Search for the cell housing the specified text and yield its [X, Y] center coordinate. 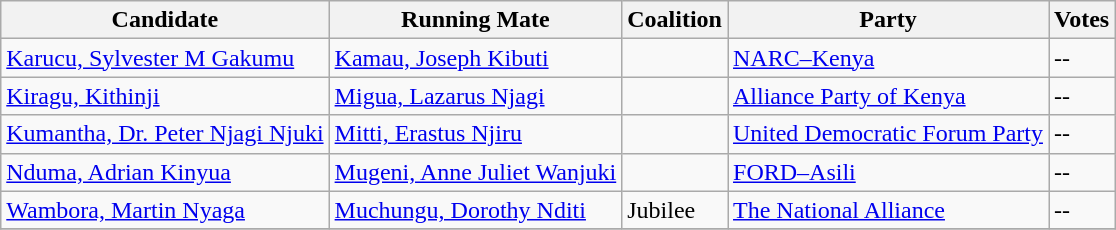
Kamau, Joseph Kibuti [476, 58]
Nduma, Adrian Kinyua [165, 172]
Migua, Lazarus Njagi [476, 96]
NARC–Kenya [888, 58]
Muchungu, Dorothy Nditi [476, 210]
Mugeni, Anne Juliet Wanjuki [476, 172]
Votes [1081, 20]
Running Mate [476, 20]
Wambora, Martin Nyaga [165, 210]
United Democratic Forum Party [888, 134]
Jubilee [675, 210]
Karucu, Sylvester M Gakumu [165, 58]
Candidate [165, 20]
Mitti, Erastus Njiru [476, 134]
Party [888, 20]
FORD–Asili [888, 172]
Alliance Party of Kenya [888, 96]
Kiragu, Kithinji [165, 96]
Coalition [675, 20]
Kumantha, Dr. Peter Njagi Njuki [165, 134]
The National Alliance [888, 210]
